Search for the cell housing the specified text and yield its [x, y] center coordinate. 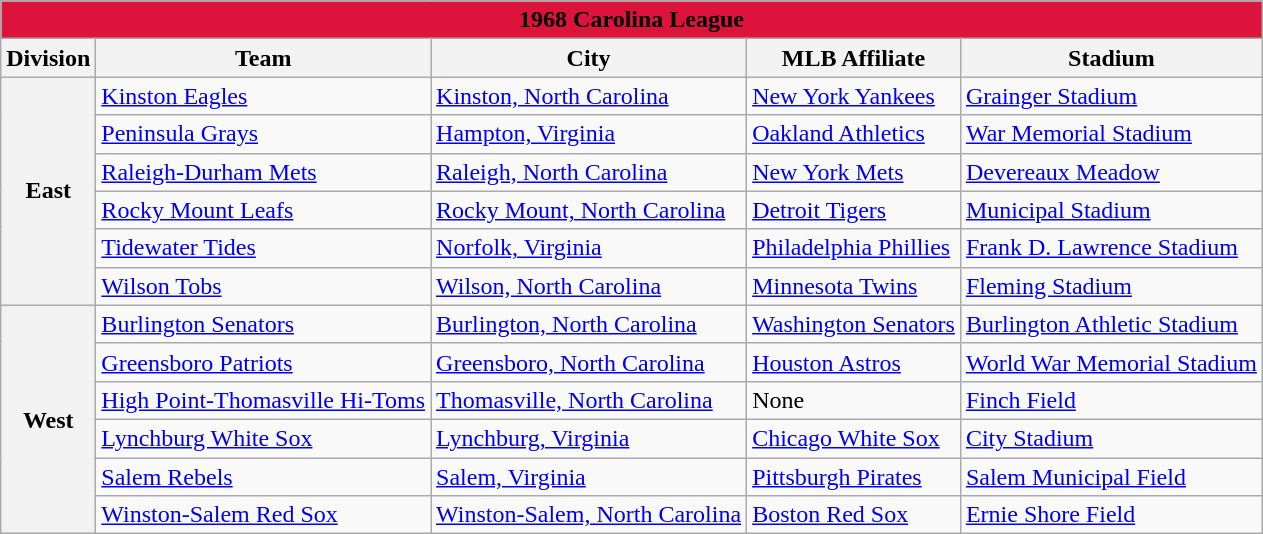
Thomasville, North Carolina [589, 400]
Stadium [1111, 58]
West [48, 419]
War Memorial Stadium [1111, 134]
Municipal Stadium [1111, 210]
Salem, Virginia [589, 477]
Minnesota Twins [854, 286]
Rocky Mount Leafs [264, 210]
High Point-Thomasville Hi-Toms [264, 400]
Raleigh-Durham Mets [264, 172]
Greensboro Patriots [264, 362]
Wilson Tobs [264, 286]
World War Memorial Stadium [1111, 362]
Chicago White Sox [854, 438]
Frank D. Lawrence Stadium [1111, 248]
None [854, 400]
East [48, 191]
City [589, 58]
1968 Carolina League [632, 20]
Houston Astros [854, 362]
Lynchburg White Sox [264, 438]
Boston Red Sox [854, 515]
MLB Affiliate [854, 58]
Detroit Tigers [854, 210]
Grainger Stadium [1111, 96]
Salem Municipal Field [1111, 477]
New York Yankees [854, 96]
Wilson, North Carolina [589, 286]
Burlington Athletic Stadium [1111, 324]
Division [48, 58]
Peninsula Grays [264, 134]
Philadelphia Phillies [854, 248]
Tidewater Tides [264, 248]
City Stadium [1111, 438]
Ernie Shore Field [1111, 515]
Norfolk, Virginia [589, 248]
Devereaux Meadow [1111, 172]
Burlington Senators [264, 324]
Greensboro, North Carolina [589, 362]
Salem Rebels [264, 477]
New York Mets [854, 172]
Raleigh, North Carolina [589, 172]
Team [264, 58]
Finch Field [1111, 400]
Winston-Salem, North Carolina [589, 515]
Rocky Mount, North Carolina [589, 210]
Kinston Eagles [264, 96]
Kinston, North Carolina [589, 96]
Washington Senators [854, 324]
Pittsburgh Pirates [854, 477]
Hampton, Virginia [589, 134]
Winston-Salem Red Sox [264, 515]
Oakland Athletics [854, 134]
Lynchburg, Virginia [589, 438]
Fleming Stadium [1111, 286]
Burlington, North Carolina [589, 324]
